Provide the (X, Y) coordinate of the cell's center where the given text is located.  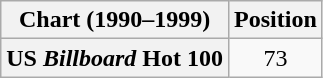
73 (276, 58)
Chart (1990–1999) (115, 20)
US Billboard Hot 100 (115, 58)
Position (276, 20)
